Return the (x, y) coordinate for the center point of the cell that contains the specified text.  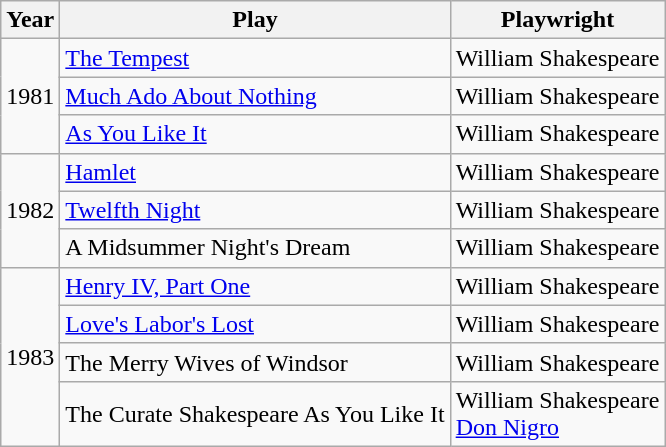
Love's Labor's Lost (255, 324)
William ShakespeareDon Nigro (558, 414)
The Tempest (255, 58)
The Curate Shakespeare As You Like It (255, 414)
Hamlet (255, 172)
1982 (30, 210)
Year (30, 20)
As You Like It (255, 134)
Twelfth Night (255, 210)
Playwright (558, 20)
A Midsummer Night's Dream (255, 248)
Henry IV, Part One (255, 286)
1981 (30, 96)
Play (255, 20)
Much Ado About Nothing (255, 96)
1983 (30, 356)
The Merry Wives of Windsor (255, 362)
